Determine the (X, Y) coordinate at the center of the cell enclosing the given text.  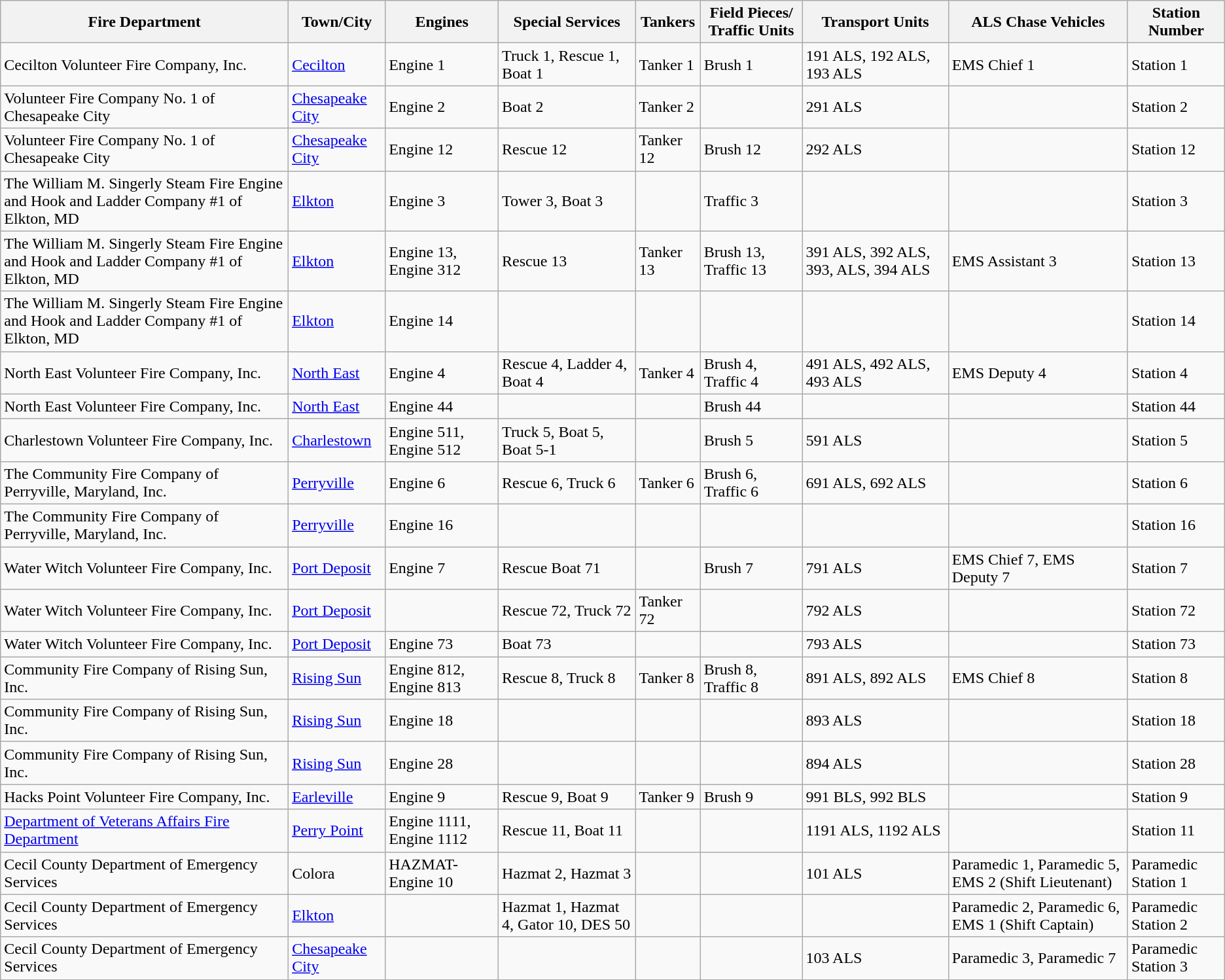
491 ALS, 492 ALS, 493 ALS (876, 373)
Paramedic 3, Paramedic 7 (1038, 958)
Engine 9 (442, 797)
Station Number (1176, 22)
Station 8 (1176, 678)
Boat 73 (567, 644)
893 ALS (876, 721)
101 ALS (876, 873)
ALS Chase Vehicles (1038, 22)
691 ALS, 692 ALS (876, 483)
EMS Chief 1 (1038, 64)
Traffic 3 (751, 201)
Station 14 (1176, 321)
Station 5 (1176, 440)
Station 11 (1176, 831)
Brush 5 (751, 440)
Department of Veterans Affairs Fire Department (145, 831)
Tanker 2 (667, 107)
Engine 16 (442, 525)
894 ALS (876, 763)
792 ALS (876, 611)
Paramedic Station 2 (1176, 916)
Tanker 4 (667, 373)
Cecilton Volunteer Fire Company, Inc. (145, 64)
Colora (337, 873)
Engine 812, Engine 813 (442, 678)
Truck 5, Boat 5, Boat 5-1 (567, 440)
Tower 3, Boat 3 (567, 201)
391 ALS, 392 ALS, 393, ALS, 394 ALS (876, 261)
Station 2 (1176, 107)
Station 3 (1176, 201)
Engine 44 (442, 406)
Paramedic 2, Paramedic 6, EMS 1 (Shift Captain) (1038, 916)
Truck 1, Rescue 1, Boat 1 (567, 64)
Engine 73 (442, 644)
103 ALS (876, 958)
Tanker 72 (667, 611)
Tanker 8 (667, 678)
Paramedic 1, Paramedic 5, EMS 2 (Shift Lieutenant) (1038, 873)
Engine 6 (442, 483)
Fire Department (145, 22)
191 ALS, 192 ALS, 193 ALS (876, 64)
Brush 8, Traffic 8 (751, 678)
Tanker 12 (667, 149)
Hacks Point Volunteer Fire Company, Inc. (145, 797)
Brush 44 (751, 406)
Rescue 13 (567, 261)
Boat 2 (567, 107)
Charlestown (337, 440)
Station 73 (1176, 644)
Station 28 (1176, 763)
591 ALS (876, 440)
Rescue 4, Ladder 4, Boat 4 (567, 373)
891 ALS, 892 ALS (876, 678)
Brush 1 (751, 64)
Brush 9 (751, 797)
Station 44 (1176, 406)
Station 9 (1176, 797)
Charlestown Volunteer Fire Company, Inc. (145, 440)
Engine 3 (442, 201)
Brush 4, Traffic 4 (751, 373)
Station 4 (1176, 373)
HAZMAT-Engine 10 (442, 873)
Tankers (667, 22)
Station 13 (1176, 261)
Hazmat 2, Hazmat 3 (567, 873)
Engine 14 (442, 321)
Engine 28 (442, 763)
Tanker 13 (667, 261)
Perry Point (337, 831)
Engine 18 (442, 721)
Town/City (337, 22)
Brush 7 (751, 568)
Tanker 9 (667, 797)
EMS Chief 7, EMS Deputy 7 (1038, 568)
EMS Chief 8 (1038, 678)
Engine 511, Engine 512 (442, 440)
Station 18 (1176, 721)
991 BLS, 992 BLS (876, 797)
Brush 13, Traffic 13 (751, 261)
Rescue 12 (567, 149)
Rescue 6, Truck 6 (567, 483)
292 ALS (876, 149)
Tanker 6 (667, 483)
EMS Assistant 3 (1038, 261)
Brush 12 (751, 149)
Engine 2 (442, 107)
791 ALS (876, 568)
Brush 6, Traffic 6 (751, 483)
291 ALS (876, 107)
Hazmat 1, Hazmat 4, Gator 10, DES 50 (567, 916)
Cecilton (337, 64)
Engine 1 (442, 64)
Earleville (337, 797)
Engines (442, 22)
Rescue 8, Truck 8 (567, 678)
Rescue 9, Boat 9 (567, 797)
Station 7 (1176, 568)
Paramedic Station 3 (1176, 958)
Tanker 1 (667, 64)
Station 72 (1176, 611)
Engine 4 (442, 373)
1191 ALS, 1192 ALS (876, 831)
Field Pieces/ Traffic Units (751, 22)
Engine 7 (442, 568)
Engine 1111, Engine 1112 (442, 831)
Station 12 (1176, 149)
Engine 12 (442, 149)
Station 1 (1176, 64)
Paramedic Station 1 (1176, 873)
793 ALS (876, 644)
EMS Deputy 4 (1038, 373)
Special Services (567, 22)
Rescue 72, Truck 72 (567, 611)
Transport Units (876, 22)
Rescue Boat 71 (567, 568)
Rescue 11, Boat 11 (567, 831)
Engine 13, Engine 312 (442, 261)
Station 6 (1176, 483)
Station 16 (1176, 525)
